Return the [x, y] coordinate for the center point of the cell that contains the specified text.  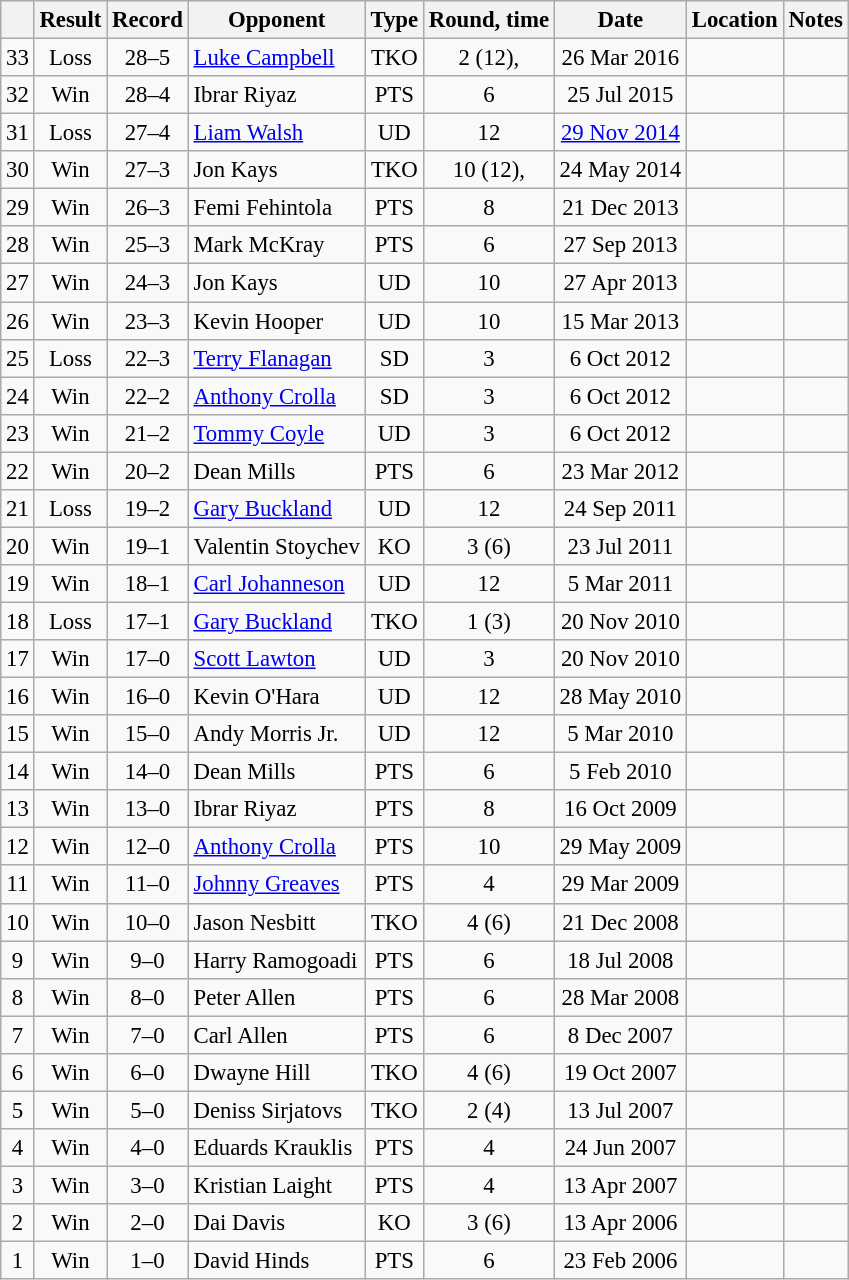
21 Dec 2008 [620, 922]
29 Mar 2009 [620, 885]
Terry Flanagan [276, 358]
29 May 2009 [620, 847]
13 Jul 2007 [620, 1110]
22–3 [148, 358]
1 (3) [488, 621]
10 (12), [488, 170]
15–0 [148, 734]
22 [18, 471]
21–2 [148, 433]
Eduards Krauklis [276, 1148]
18–1 [148, 584]
13 Apr 2007 [620, 1185]
32 [18, 95]
23 Mar 2012 [620, 471]
25–3 [148, 245]
9–0 [148, 960]
17–1 [148, 621]
28 Mar 2008 [620, 997]
28 May 2010 [620, 697]
Jason Nesbitt [276, 922]
17–0 [148, 659]
6–0 [148, 1073]
24–3 [148, 283]
Peter Allen [276, 997]
15 [18, 734]
5 Mar 2010 [620, 734]
8 Dec 2007 [620, 1035]
2 (4) [488, 1110]
Result [70, 20]
24 Sep 2011 [620, 509]
5 [18, 1110]
Notes [816, 20]
1–0 [148, 1261]
Date [620, 20]
Femi Fehintola [276, 208]
9 [18, 960]
Luke Campbell [276, 58]
Mark McKray [276, 245]
18 [18, 621]
5 Feb 2010 [620, 772]
13–0 [148, 809]
4–0 [148, 1148]
Scott Lawton [276, 659]
Carl Allen [276, 1035]
28–4 [148, 95]
25 Jul 2015 [620, 95]
28 [18, 245]
Harry Ramogoadi [276, 960]
3–0 [148, 1185]
16 Oct 2009 [620, 809]
2–0 [148, 1223]
23–3 [148, 321]
20 [18, 546]
12–0 [148, 847]
24 Jun 2007 [620, 1148]
27–3 [148, 170]
Round, time [488, 20]
Location [734, 20]
Record [148, 20]
23 Jul 2011 [620, 546]
27–4 [148, 133]
29 Nov 2014 [620, 133]
26 [18, 321]
26 Mar 2016 [620, 58]
Deniss Sirjatovs [276, 1110]
19 [18, 584]
Carl Johanneson [276, 584]
David Hinds [276, 1261]
20–2 [148, 471]
19–2 [148, 509]
15 Mar 2013 [620, 321]
19 Oct 2007 [620, 1073]
31 [18, 133]
2 (12), [488, 58]
16 [18, 697]
33 [18, 58]
30 [18, 170]
Valentin Stoychev [276, 546]
13 [18, 809]
Andy Morris Jr. [276, 734]
22–2 [148, 396]
Opponent [276, 20]
Type [394, 20]
11 [18, 885]
Tommy Coyle [276, 433]
26–3 [148, 208]
23 Feb 2006 [620, 1261]
16–0 [148, 697]
25 [18, 358]
11–0 [148, 885]
13 Apr 2006 [620, 1223]
27 [18, 283]
28–5 [148, 58]
Dai Davis [276, 1223]
23 [18, 433]
Kevin O'Hara [276, 697]
7 [18, 1035]
Johnny Greaves [276, 885]
24 [18, 396]
18 Jul 2008 [620, 960]
Kristian Laight [276, 1185]
21 Dec 2013 [620, 208]
29 [18, 208]
5 Mar 2011 [620, 584]
Dwayne Hill [276, 1073]
10–0 [148, 922]
19–1 [148, 546]
1 [18, 1261]
24 May 2014 [620, 170]
5–0 [148, 1110]
17 [18, 659]
14 [18, 772]
27 Sep 2013 [620, 245]
7–0 [148, 1035]
8–0 [148, 997]
Kevin Hooper [276, 321]
14–0 [148, 772]
21 [18, 509]
2 [18, 1223]
Liam Walsh [276, 133]
27 Apr 2013 [620, 283]
